Find where the given text appears and provide that cell's center as (X, Y) coordinate. 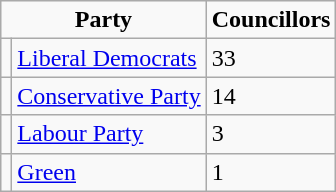
Green (109, 172)
14 (271, 96)
Labour Party (109, 134)
Councillors (271, 20)
1 (271, 172)
Party (104, 20)
3 (271, 134)
33 (271, 58)
Conservative Party (109, 96)
Liberal Democrats (109, 58)
